Detect which cell encompasses the target text, then output its [x, y] center coordinate. 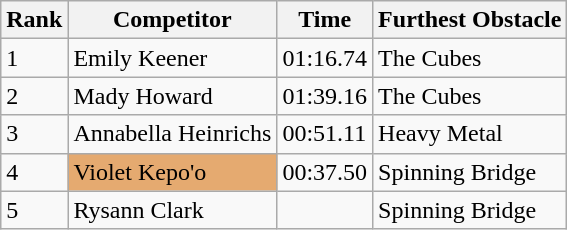
Annabella Heinrichs [172, 134]
01:16.74 [325, 58]
2 [34, 96]
Emily Keener [172, 58]
00:51.11 [325, 134]
Violet Kepo'o [172, 172]
Mady Howard [172, 96]
3 [34, 134]
Furthest Obstacle [470, 20]
00:37.50 [325, 172]
Heavy Metal [470, 134]
Rysann Clark [172, 210]
Rank [34, 20]
Time [325, 20]
01:39.16 [325, 96]
1 [34, 58]
Competitor [172, 20]
4 [34, 172]
5 [34, 210]
